For the text-containing cell, return its midpoint in (X, Y) coordinate format. 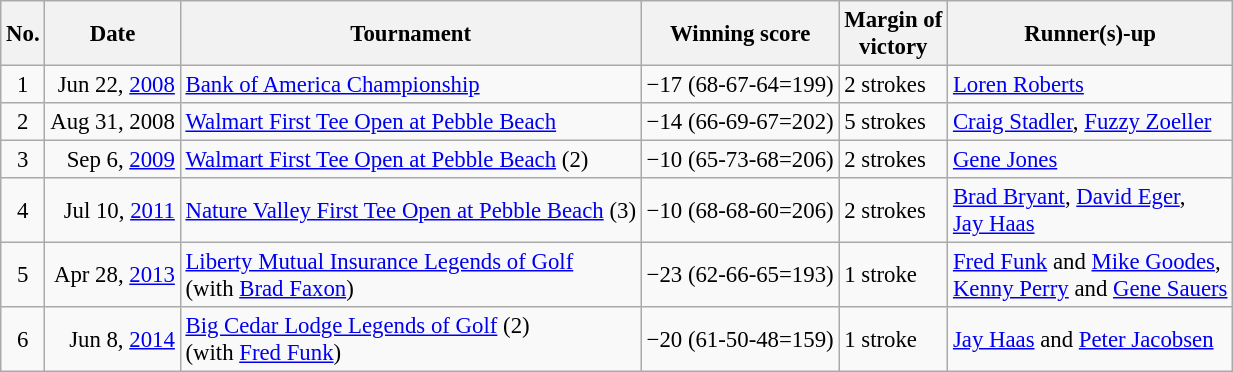
1 (23, 85)
Liberty Mutual Insurance Legends of Golf(with Brad Faxon) (410, 276)
Jul 10, 2011 (112, 210)
3 (23, 160)
Margin ofvictory (894, 34)
Runner(s)-up (1090, 34)
−17 (68-67-64=199) (740, 85)
1 stroke (894, 276)
Fred Funk and Mike Goodes, Kenny Perry and Gene Sauers (1090, 276)
No. (23, 34)
Aug 31, 2008 (112, 122)
−10 (68-68-60=206) (740, 210)
Tournament (410, 34)
Walmart First Tee Open at Pebble Beach (2) (410, 160)
Bank of America Championship (410, 85)
Apr 28, 2013 (112, 276)
Craig Stadler, Fuzzy Zoeller (1090, 122)
−23 (62-66-65=193) (740, 276)
−10 (65-73-68=206) (740, 160)
Nature Valley First Tee Open at Pebble Beach (3) (410, 210)
Sep 6, 2009 (112, 160)
5 strokes (894, 122)
4 (23, 210)
2 (23, 122)
Walmart First Tee Open at Pebble Beach (410, 122)
Brad Bryant, David Eger, Jay Haas (1090, 210)
Date (112, 34)
5 (23, 276)
Winning score (740, 34)
Jun 22, 2008 (112, 85)
−14 (66-69-67=202) (740, 122)
Gene Jones (1090, 160)
Loren Roberts (1090, 85)
